Return the [X, Y] coordinate for the center point of the cell that contains the specified text.  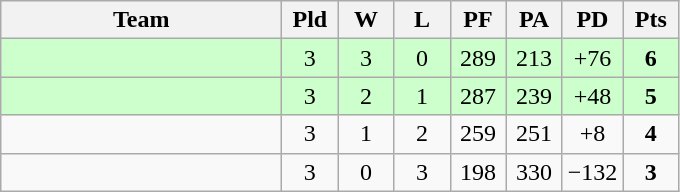
+8 [592, 134]
6 [651, 58]
330 [534, 172]
PF [478, 20]
198 [478, 172]
+48 [592, 96]
Team [142, 20]
5 [651, 96]
PD [592, 20]
213 [534, 58]
Pld [310, 20]
287 [478, 96]
Pts [651, 20]
4 [651, 134]
W [366, 20]
259 [478, 134]
PA [534, 20]
239 [534, 96]
251 [534, 134]
L [422, 20]
289 [478, 58]
+76 [592, 58]
−132 [592, 172]
